Scan for the cell matching the given text and deliver its (x, y) coordinate at center. 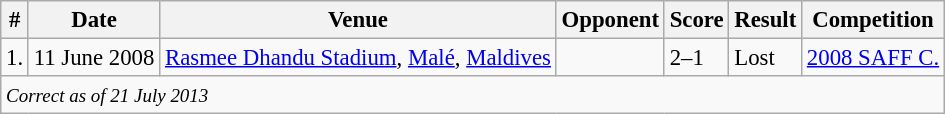
2008 SAFF C. (874, 58)
Result (766, 20)
Date (94, 20)
Correct as of 21 July 2013 (473, 95)
Competition (874, 20)
Score (696, 20)
Venue (358, 20)
Opponent (610, 20)
# (15, 20)
Rasmee Dhandu Stadium, Malé, Maldives (358, 58)
1. (15, 58)
11 June 2008 (94, 58)
2–1 (696, 58)
Lost (766, 58)
